Extract the (x, y) coordinate from the center of the cell holding the provided text.  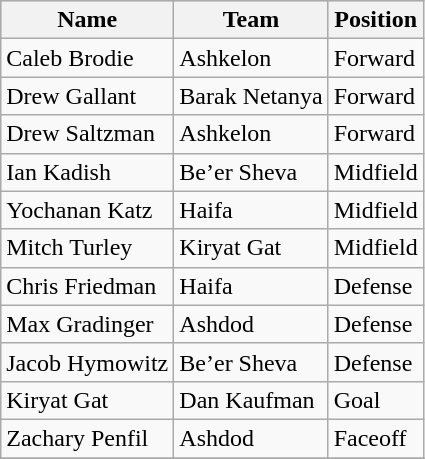
Max Gradinger (88, 324)
Zachary Penfil (88, 438)
Jacob Hymowitz (88, 362)
Team (251, 20)
Drew Gallant (88, 96)
Mitch Turley (88, 248)
Chris Friedman (88, 286)
Barak Netanya (251, 96)
Ian Kadish (88, 172)
Drew Saltzman (88, 134)
Position (376, 20)
Goal (376, 400)
Caleb Brodie (88, 58)
Dan Kaufman (251, 400)
Faceoff (376, 438)
Yochanan Katz (88, 210)
Name (88, 20)
